Extract the [x, y] coordinate from the center of the cell holding the provided text.  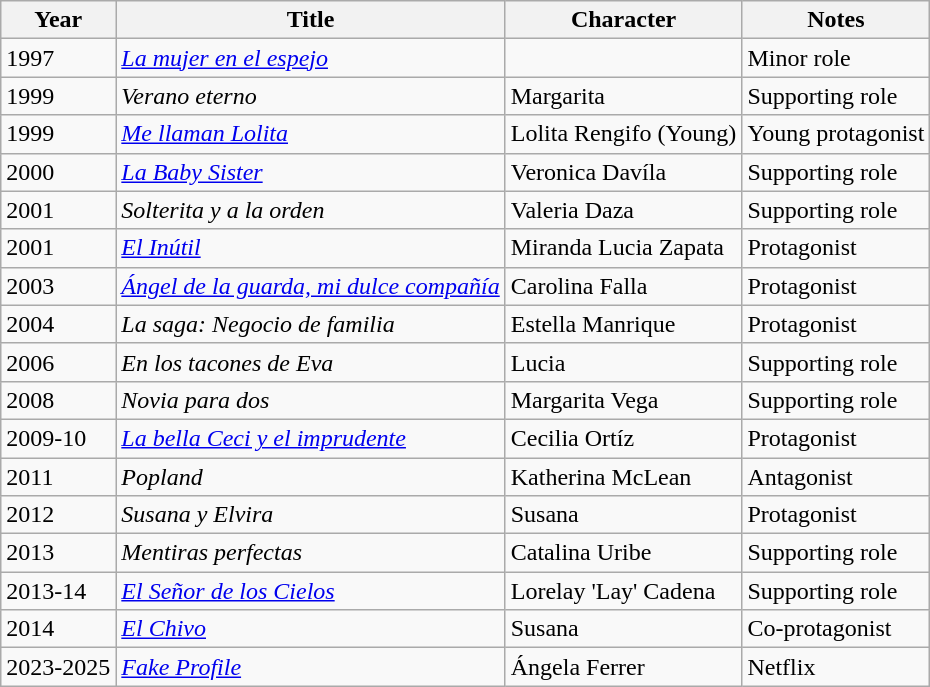
Verano eterno [310, 96]
2013-14 [58, 591]
Ángel de la guarda, mi dulce compañía [310, 286]
2009-10 [58, 438]
Susana y Elvira [310, 515]
Estella Manrique [624, 324]
La saga: Negocio de familia [310, 324]
Lorelay 'Lay' Cadena [624, 591]
Me llaman Lolita [310, 134]
Miranda Lucia Zapata [624, 248]
La bella Ceci y el imprudente [310, 438]
Catalina Uribe [624, 553]
El Señor de los Cielos [310, 591]
Popland [310, 477]
El Inútil [310, 248]
Lolita Rengifo (Young) [624, 134]
2004 [58, 324]
Character [624, 20]
Minor role [836, 58]
Young protagonist [836, 134]
Lucia [624, 362]
Novia para dos [310, 400]
2023-2025 [58, 667]
Year [58, 20]
Margarita Vega [624, 400]
Notes [836, 20]
Mentiras perfectas [310, 553]
2006 [58, 362]
2012 [58, 515]
Katherina McLean [624, 477]
Fake Profile [310, 667]
2000 [58, 172]
Margarita [624, 96]
2013 [58, 553]
2003 [58, 286]
Solterita y a la orden [310, 210]
2014 [58, 629]
1997 [58, 58]
Carolina Falla [624, 286]
Valeria Daza [624, 210]
Co-protagonist [836, 629]
Netflix [836, 667]
Veronica Davíla [624, 172]
2011 [58, 477]
2008 [58, 400]
En los tacones de Eva [310, 362]
Cecilia Ortíz [624, 438]
Antagonist [836, 477]
El Chivo [310, 629]
La Baby Sister [310, 172]
La mujer en el espejo [310, 58]
Title [310, 20]
Ángela Ferrer [624, 667]
